Search for the cell housing the specified text and yield its [x, y] center coordinate. 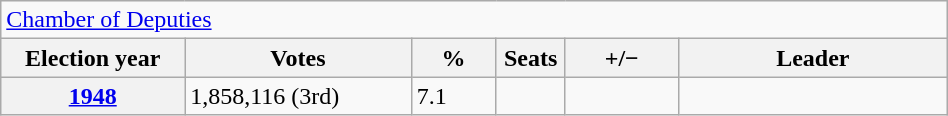
1,858,116 (3rd) [298, 96]
Votes [298, 58]
Election year [93, 58]
Seats [530, 58]
% [454, 58]
Leader [812, 58]
7.1 [454, 96]
+/− [622, 58]
1948 [93, 96]
Chamber of Deputies [474, 20]
